Determine the [x, y] coordinate at the center of the cell enclosing the given text.  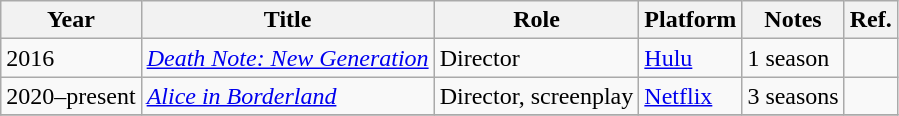
Director, screenplay [536, 96]
Title [288, 20]
Notes [793, 20]
Netflix [690, 96]
Hulu [690, 58]
Ref. [870, 20]
Alice in Borderland [288, 96]
Death Note: New Generation [288, 58]
2016 [71, 58]
3 seasons [793, 96]
Platform [690, 20]
Role [536, 20]
2020–present [71, 96]
1 season [793, 58]
Director [536, 58]
Year [71, 20]
